For the text-containing cell, return its midpoint in (X, Y) coordinate format. 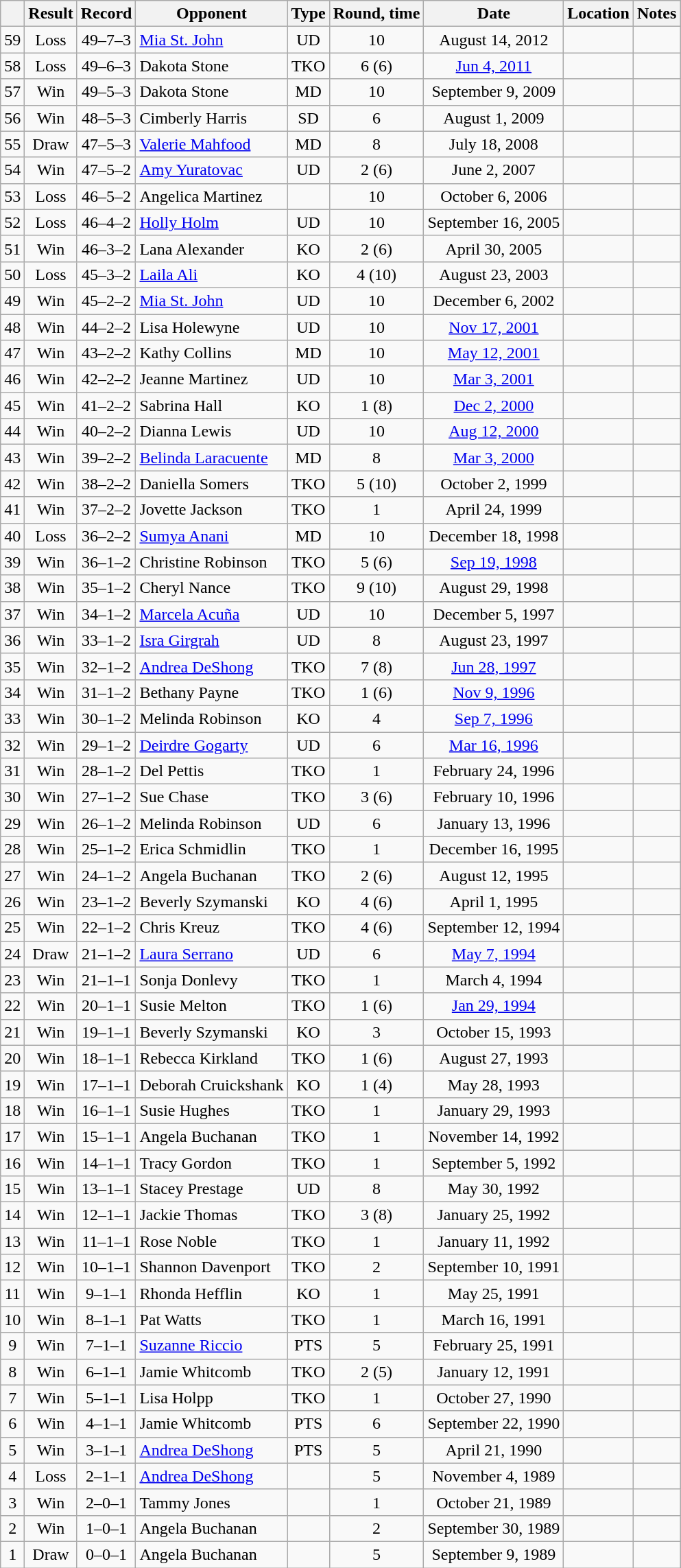
28 (12, 850)
Round, time (377, 14)
Cheryl Nance (211, 588)
January 12, 1991 (494, 1372)
Laura Serrano (211, 954)
May 28, 1993 (494, 1084)
18 (12, 1110)
Pat Watts (211, 1320)
Notes (656, 14)
Deirdre Gogarty (211, 745)
Bethany Payne (211, 692)
Opponent (211, 14)
46 (12, 379)
Tracy Gordon (211, 1163)
36 (12, 640)
Rose Noble (211, 1241)
55 (12, 144)
Tammy Jones (211, 1502)
Jovette Jackson (211, 510)
January 29, 1993 (494, 1110)
22–1–2 (106, 928)
19 (12, 1084)
Location (599, 14)
47 (12, 353)
51 (12, 248)
25 (12, 928)
19–1–1 (106, 1032)
Angelica Martinez (211, 196)
Jun 4, 2011 (494, 66)
Rebecca Kirkland (211, 1058)
2 (5) (377, 1372)
Marcela Acuña (211, 614)
Sep 19, 1998 (494, 562)
36–1–2 (106, 562)
9 (12, 1346)
4–1–1 (106, 1424)
August 27, 1993 (494, 1058)
September 5, 1992 (494, 1163)
January 13, 1996 (494, 823)
Mar 3, 2001 (494, 379)
April 1, 1995 (494, 902)
21–1–1 (106, 980)
Sonja Donlevy (211, 980)
August 29, 1998 (494, 588)
1 (8) (377, 406)
46–3–2 (106, 248)
Lisa Holpp (211, 1398)
Suzanne Riccio (211, 1346)
Sumya Anani (211, 536)
October 27, 1990 (494, 1398)
Nov 17, 2001 (494, 327)
November 14, 1992 (494, 1136)
9 (10) (377, 588)
26 (12, 902)
Amy Yuratovac (211, 170)
35 (12, 666)
17–1–1 (106, 1084)
SD (309, 118)
7 (8) (377, 666)
6–1–1 (106, 1372)
April 30, 2005 (494, 248)
33 (12, 718)
13–1–1 (106, 1189)
43 (12, 458)
June 2, 2007 (494, 170)
Aug 12, 2000 (494, 432)
December 18, 1998 (494, 536)
11 (12, 1294)
October 2, 1999 (494, 484)
Daniella Somers (211, 484)
31 (12, 771)
May 30, 1992 (494, 1189)
Belinda Laracuente (211, 458)
Cimberly Harris (211, 118)
25–1–2 (106, 850)
9–1–1 (106, 1294)
5–1–1 (106, 1398)
April 24, 1999 (494, 510)
September 30, 1989 (494, 1528)
7–1–1 (106, 1346)
47–5–3 (106, 144)
39–2–2 (106, 458)
March 16, 1991 (494, 1320)
15–1–1 (106, 1136)
12 (12, 1267)
30–1–2 (106, 718)
45–3–2 (106, 274)
54 (12, 170)
August 1, 2009 (494, 118)
47–5–2 (106, 170)
40 (12, 536)
September 22, 1990 (494, 1424)
35–1–2 (106, 588)
Chris Kreuz (211, 928)
1 (4) (377, 1084)
July 18, 2008 (494, 144)
October 15, 1993 (494, 1032)
Laila Ali (211, 274)
September 9, 2009 (494, 92)
18–1–1 (106, 1058)
Jeanne Martinez (211, 379)
28–1–2 (106, 771)
43–2–2 (106, 353)
February 24, 1996 (494, 771)
Holly Holm (211, 222)
49–6–3 (106, 66)
13 (12, 1241)
23–1–2 (106, 902)
59 (12, 40)
42–2–2 (106, 379)
58 (12, 66)
January 25, 1992 (494, 1215)
Record (106, 14)
32 (12, 745)
Jan 29, 1994 (494, 1006)
Sue Chase (211, 797)
34 (12, 692)
Jun 28, 1997 (494, 666)
49 (12, 301)
Stacey Prestage (211, 1189)
15 (12, 1189)
16–1–1 (106, 1110)
August 23, 1997 (494, 640)
31–1–2 (106, 692)
August 23, 2003 (494, 274)
1–0–1 (106, 1528)
34–1–2 (106, 614)
41 (12, 510)
7 (12, 1398)
23 (12, 980)
Erica Schmidlin (211, 850)
October 21, 1989 (494, 1502)
0–0–1 (106, 1554)
May 12, 2001 (494, 353)
Deborah Cruickshank (211, 1084)
September 12, 1994 (494, 928)
5 (6) (377, 562)
41–2–2 (106, 406)
August 12, 1995 (494, 876)
37 (12, 614)
September 10, 1991 (494, 1267)
4 (10) (377, 274)
Susie Melton (211, 1006)
Type (309, 14)
49–5–3 (106, 92)
22 (12, 1006)
Shannon Davenport (211, 1267)
29–1–2 (106, 745)
48–5–3 (106, 118)
14 (12, 1215)
December 16, 1995 (494, 850)
12–1–1 (106, 1215)
August 14, 2012 (494, 40)
44–2–2 (106, 327)
36–2–2 (106, 536)
53 (12, 196)
Sabrina Hall (211, 406)
3 (6) (377, 797)
42 (12, 484)
57 (12, 92)
Date (494, 14)
50 (12, 274)
Kathy Collins (211, 353)
3 (8) (377, 1215)
32–1–2 (106, 666)
Valerie Mahfood (211, 144)
Nov 9, 1996 (494, 692)
Mar 3, 2000 (494, 458)
Del Pettis (211, 771)
Jackie Thomas (211, 1215)
27 (12, 876)
45 (12, 406)
December 5, 1997 (494, 614)
16 (12, 1163)
September 9, 1989 (494, 1554)
44 (12, 432)
21–1–2 (106, 954)
40–2–2 (106, 432)
56 (12, 118)
February 25, 1991 (494, 1346)
33–1–2 (106, 640)
6 (6) (377, 66)
Lisa Holewyne (211, 327)
September 16, 2005 (494, 222)
March 4, 1994 (494, 980)
37–2–2 (106, 510)
5 (10) (377, 484)
2–0–1 (106, 1502)
24 (12, 954)
Sep 7, 1996 (494, 718)
21 (12, 1032)
2–1–1 (106, 1476)
Susie Hughes (211, 1110)
48 (12, 327)
November 4, 1989 (494, 1476)
11–1–1 (106, 1241)
February 10, 1996 (494, 797)
27–1–2 (106, 797)
Isra Girgrah (211, 640)
Rhonda Hefflin (211, 1294)
Dec 2, 2000 (494, 406)
May 7, 1994 (494, 954)
29 (12, 823)
10–1–1 (106, 1267)
20 (12, 1058)
Mar 16, 1996 (494, 745)
39 (12, 562)
17 (12, 1136)
46–4–2 (106, 222)
52 (12, 222)
8–1–1 (106, 1320)
April 21, 1990 (494, 1450)
December 6, 2002 (494, 301)
Result (51, 14)
26–1–2 (106, 823)
January 11, 1992 (494, 1241)
May 25, 1991 (494, 1294)
Lana Alexander (211, 248)
Christine Robinson (211, 562)
14–1–1 (106, 1163)
October 6, 2006 (494, 196)
24–1–2 (106, 876)
30 (12, 797)
Dianna Lewis (211, 432)
45–2–2 (106, 301)
38 (12, 588)
20–1–1 (106, 1006)
46–5–2 (106, 196)
49–7–3 (106, 40)
3–1–1 (106, 1450)
38–2–2 (106, 484)
